Find where the given text appears and provide that cell's center as (X, Y) coordinate. 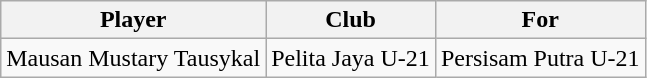
Mausan Mustary Tausykal (134, 58)
Persisam Putra U-21 (540, 58)
For (540, 20)
Club (351, 20)
Pelita Jaya U-21 (351, 58)
Player (134, 20)
